Find where the given text appears and provide that cell's center as (x, y) coordinate. 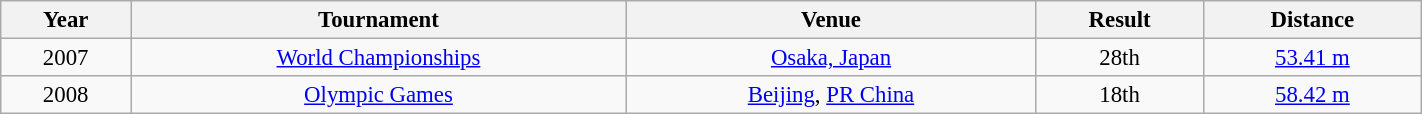
Distance (1313, 20)
53.41 m (1313, 58)
Osaka, Japan (830, 58)
28th (1120, 58)
58.42 m (1313, 95)
Tournament (379, 20)
2007 (66, 58)
2008 (66, 95)
Year (66, 20)
Venue (830, 20)
Beijing, PR China (830, 95)
Olympic Games (379, 95)
Result (1120, 20)
World Championships (379, 58)
18th (1120, 95)
